Determine the [X, Y] coordinate at the center of the cell enclosing the given text.  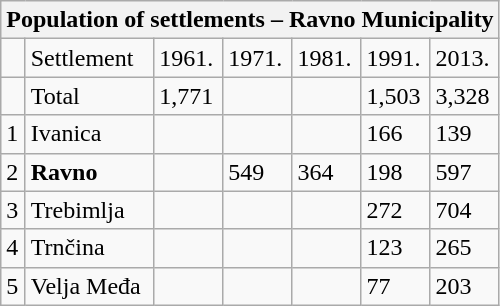
1981. [326, 58]
1991. [396, 58]
Trnčina [89, 248]
1971. [258, 58]
704 [464, 210]
Trebimlja [89, 210]
1,503 [396, 96]
364 [326, 172]
77 [396, 286]
Velja Međa [89, 286]
549 [258, 172]
2013. [464, 58]
203 [464, 286]
597 [464, 172]
5 [13, 286]
123 [396, 248]
1961. [188, 58]
1 [13, 134]
3,328 [464, 96]
Population of settlements – Ravno Municipality [250, 20]
3 [13, 210]
272 [396, 210]
265 [464, 248]
4 [13, 248]
198 [396, 172]
2 [13, 172]
Total [89, 96]
Settlement [89, 58]
Ivanica [89, 134]
139 [464, 134]
166 [396, 134]
1,771 [188, 96]
Ravno [89, 172]
